Capture the cell that displays the provided text and extract its (x, y) central coordinate. 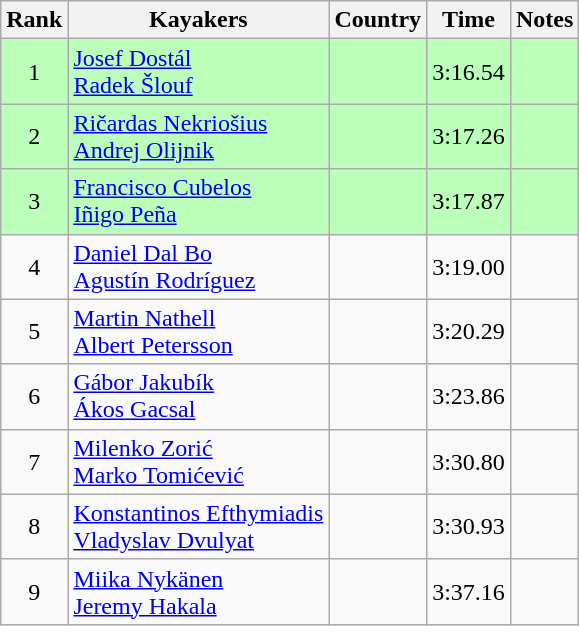
6 (34, 396)
4 (34, 266)
Rank (34, 20)
3 (34, 202)
8 (34, 526)
3:17.87 (469, 202)
9 (34, 592)
Country (378, 20)
2 (34, 136)
Gábor JakubíkÁkos Gacsal (198, 396)
3:17.26 (469, 136)
Milenko ZorićMarko Tomićević (198, 462)
3:30.80 (469, 462)
3:19.00 (469, 266)
7 (34, 462)
Notes (544, 20)
1 (34, 72)
Daniel Dal BoAgustín Rodríguez (198, 266)
Konstantinos EfthymiadisVladyslav Dvulyat (198, 526)
Time (469, 20)
Ričardas NekriošiusAndrej Olijnik (198, 136)
Miika NykänenJeremy Hakala (198, 592)
Josef DostálRadek Šlouf (198, 72)
3:16.54 (469, 72)
3:20.29 (469, 332)
Kayakers (198, 20)
5 (34, 332)
3:30.93 (469, 526)
Martin NathellAlbert Petersson (198, 332)
3:37.16 (469, 592)
Francisco CubelosIñigo Peña (198, 202)
3:23.86 (469, 396)
